Identify which cell holds the provided text, then report its [x, y] central coordinate. 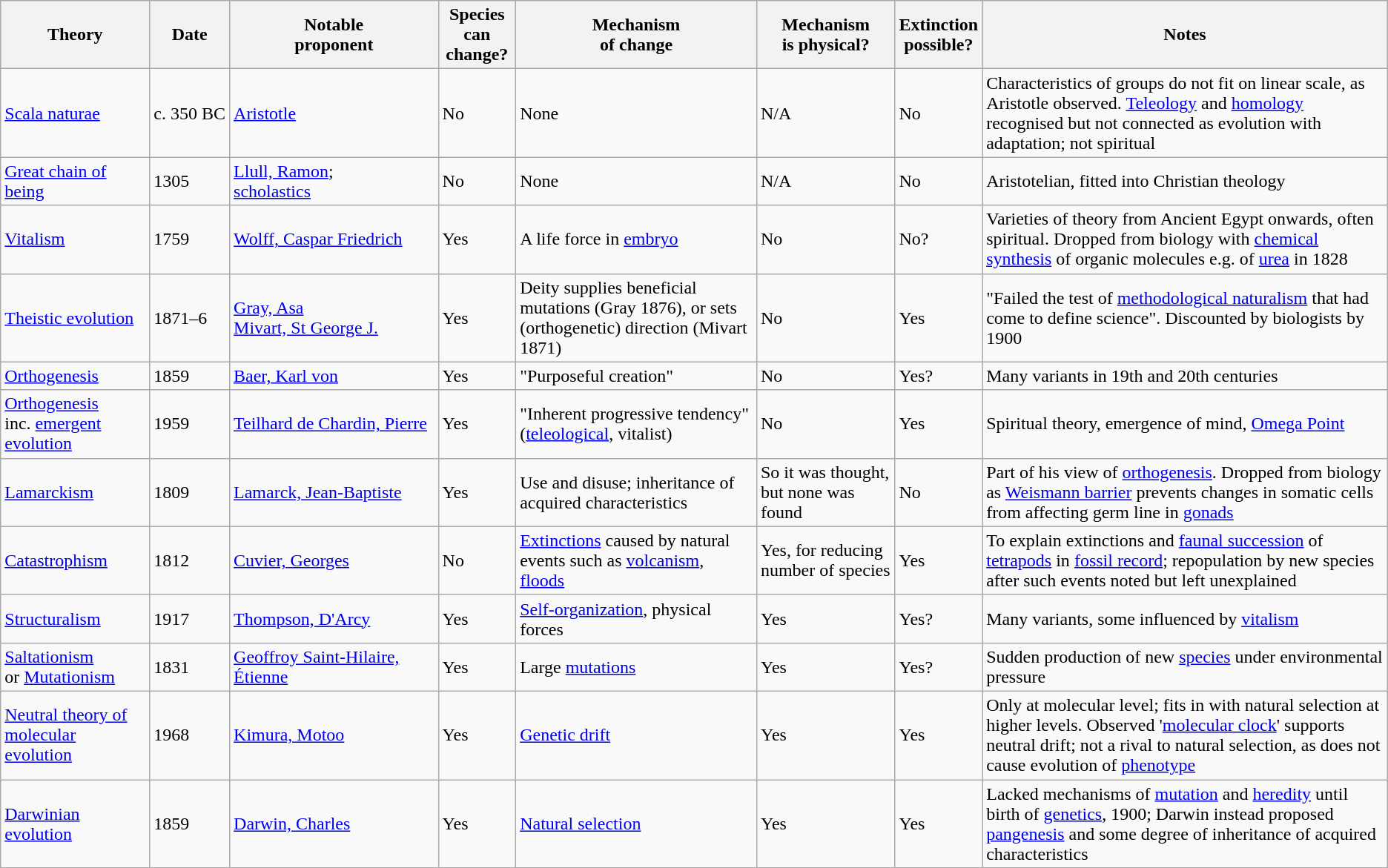
c. 350 BC [190, 113]
A life force in embryo [636, 239]
Date [190, 35]
"Failed the test of methodological naturalism that had come to define science". Discounted by biologists by 1900 [1185, 317]
Lamarck, Jean-Baptiste [334, 492]
1917 [190, 618]
Orthogenesis [76, 376]
Gray, AsaMivart, St George J. [334, 317]
Part of his view of orthogenesis. Dropped from biology as Weismann barrier prevents changes in somatic cells from affecting germ line in gonads [1185, 492]
Many variants in 19th and 20th centuries [1185, 376]
Saltationismor Mutationism [76, 667]
Darwin, Charles [334, 824]
Aristotle [334, 113]
Geoffroy Saint-Hilaire, Étienne [334, 667]
So it was thought, but none was found [826, 492]
Many variants, some influenced by vitalism [1185, 618]
Mechanismis physical? [826, 35]
Great chain of being [76, 181]
Kimura, Motoo [334, 735]
Extinctionpossible? [939, 35]
Spiritual theory, emergence of mind, Omega Point [1185, 424]
Baer, Karl von [334, 376]
Notableproponent [334, 35]
Vitalism [76, 239]
Lamarckism [76, 492]
"Inherent progressive tendency" (teleological, vitalist) [636, 424]
Natural selection [636, 824]
Speciescan change? [477, 35]
1809 [190, 492]
Neutral theory of molecular evolution [76, 735]
Thompson, D'Arcy [334, 618]
1959 [190, 424]
Cuvier, Georges [334, 560]
1871–6 [190, 317]
Yes, for reducing number of species [826, 560]
No? [939, 239]
"Purposeful creation" [636, 376]
Large mutations [636, 667]
1831 [190, 667]
Structuralism [76, 618]
Theory [76, 35]
Genetic drift [636, 735]
Deity supplies beneficial mutations (Gray 1876), or sets (orthogenetic) direction (Mivart 1871) [636, 317]
Extinctions caused by natural events such as volcanism, floods [636, 560]
Darwinian evolution [76, 824]
1812 [190, 560]
Scala naturae [76, 113]
1968 [190, 735]
Llull, Ramon;scholastics [334, 181]
Catastrophism [76, 560]
Orthogenesisinc. emergent evolution [76, 424]
Teilhard de Chardin, Pierre [334, 424]
Mechanismof change [636, 35]
Use and disuse; inheritance of acquired characteristics [636, 492]
1759 [190, 239]
To explain extinctions and faunal succession of tetrapods in fossil record; repopulation by new species after such events noted but left unexplained [1185, 560]
Theistic evolution [76, 317]
Self-organization, physical forces [636, 618]
1305 [190, 181]
Wolff, Caspar Friedrich [334, 239]
Sudden production of new species under environmental pressure [1185, 667]
Aristotelian, fitted into Christian theology [1185, 181]
Notes [1185, 35]
